Detect which cell encompasses the target text, then output its [X, Y] center coordinate. 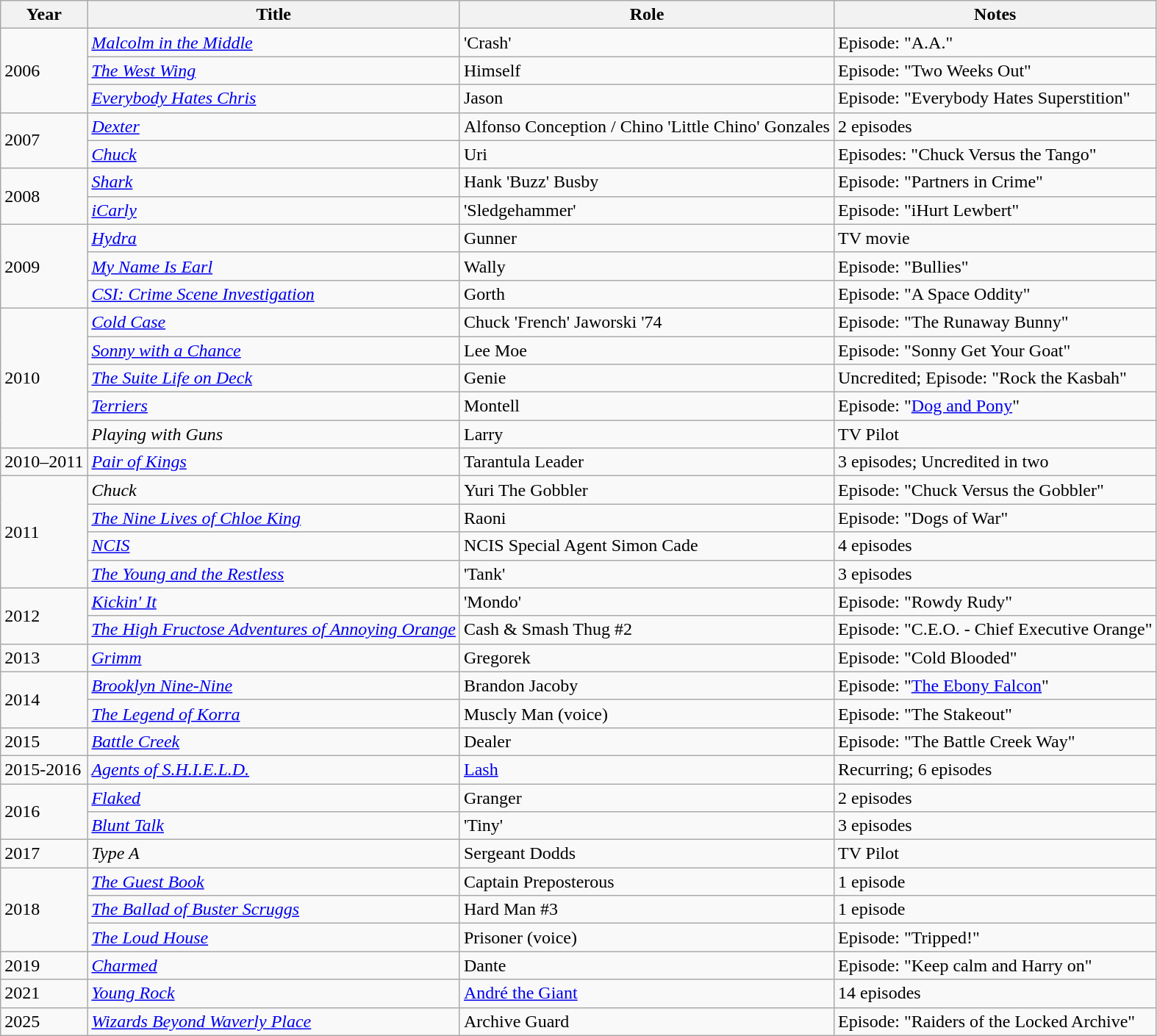
Episode: "Rowdy Rudy" [995, 602]
Chuck 'French' Jaworski '74 [647, 322]
Episode: "Cold Blooded" [995, 658]
Alfonso Conception / Chino 'Little Chino' Gonzales [647, 126]
Episode: "The Stakeout" [995, 713]
Gunner [647, 238]
Young Rock [273, 993]
My Name Is Earl [273, 266]
Episode: "C.E.O. - Chief Executive Orange" [995, 630]
Hydra [273, 238]
2010 [44, 378]
Tarantula Leader [647, 462]
2019 [44, 965]
2015 [44, 741]
2010–2011 [44, 462]
'Tiny' [647, 826]
The Nine Lives of Chloe King [273, 518]
The High Fructose Adventures of Annoying Orange [273, 630]
Hank 'Buzz' Busby [647, 182]
Uri [647, 154]
Episode: "A.A." [995, 43]
Muscly Man (voice) [647, 713]
Playing with Guns [273, 434]
The Suite Life on Deck [273, 378]
Wally [647, 266]
2011 [44, 532]
Episode: "Sonny Get Your Goat" [995, 350]
NCIS Special Agent Simon Cade [647, 546]
Raoni [647, 518]
'Mondo' [647, 602]
Jason [647, 98]
NCIS [273, 546]
Hard Man #3 [647, 910]
Episode: "Two Weeks Out" [995, 71]
2017 [44, 854]
Type A [273, 854]
André the Giant [647, 993]
Title [273, 15]
Agents of S.H.I.E.L.D. [273, 769]
Episode: "Bullies" [995, 266]
2006 [44, 71]
Notes [995, 15]
Dante [647, 965]
Cold Case [273, 322]
2009 [44, 266]
Episode: "The Battle Creek Way" [995, 741]
Episode: "Everybody Hates Superstition" [995, 98]
Blunt Talk [273, 826]
The Young and the Restless [273, 574]
14 episodes [995, 993]
'Tank' [647, 574]
Dealer [647, 741]
2018 [44, 910]
Pair of Kings [273, 462]
The Guest Book [273, 882]
'Crash' [647, 43]
Archive Guard [647, 1021]
Yuri The Gobbler [647, 490]
2014 [44, 699]
2025 [44, 1021]
Charmed [273, 965]
Episode: "Keep calm and Harry on" [995, 965]
Wizards Beyond Waverly Place [273, 1021]
Lash [647, 769]
Episode: "A Space Oddity" [995, 294]
Gorth [647, 294]
Uncredited; Episode: "Rock the Kasbah" [995, 378]
Episode: "Dogs of War" [995, 518]
Genie [647, 378]
Episode: "Raiders of the Locked Archive" [995, 1021]
Gregorek [647, 658]
Cash & Smash Thug #2 [647, 630]
Sergeant Dodds [647, 854]
Episode: "Tripped!" [995, 938]
Year [44, 15]
Episode: "The Runaway Bunny" [995, 322]
Granger [647, 797]
iCarly [273, 210]
Lee Moe [647, 350]
2016 [44, 811]
Episode: "Partners in Crime" [995, 182]
Flaked [273, 797]
Brandon Jacoby [647, 686]
Episode: "Chuck Versus the Gobbler" [995, 490]
Captain Preposterous [647, 882]
Grimm [273, 658]
Terriers [273, 406]
Sonny with a Chance [273, 350]
Everybody Hates Chris [273, 98]
Shark [273, 182]
The Ballad of Buster Scruggs [273, 910]
Dexter [273, 126]
Malcolm in the Middle [273, 43]
2007 [44, 140]
Episode: "iHurt Lewbert" [995, 210]
TV movie [995, 238]
Episode: "The Ebony Falcon" [995, 686]
2013 [44, 658]
Montell [647, 406]
Prisoner (voice) [647, 938]
The Legend of Korra [273, 713]
2015-2016 [44, 769]
4 episodes [995, 546]
2021 [44, 993]
Kickin' It [273, 602]
Episode: "Dog and Pony" [995, 406]
Brooklyn Nine-Nine [273, 686]
The West Wing [273, 71]
2012 [44, 616]
3 episodes; Uncredited in two [995, 462]
Battle Creek [273, 741]
The Loud House [273, 938]
Recurring; 6 episodes [995, 769]
'Sledgehammer' [647, 210]
Role [647, 15]
Himself [647, 71]
Episodes: "Chuck Versus the Tango" [995, 154]
Larry [647, 434]
CSI: Crime Scene Investigation [273, 294]
2008 [44, 196]
